For the text-containing cell, return its midpoint in (X, Y) coordinate format. 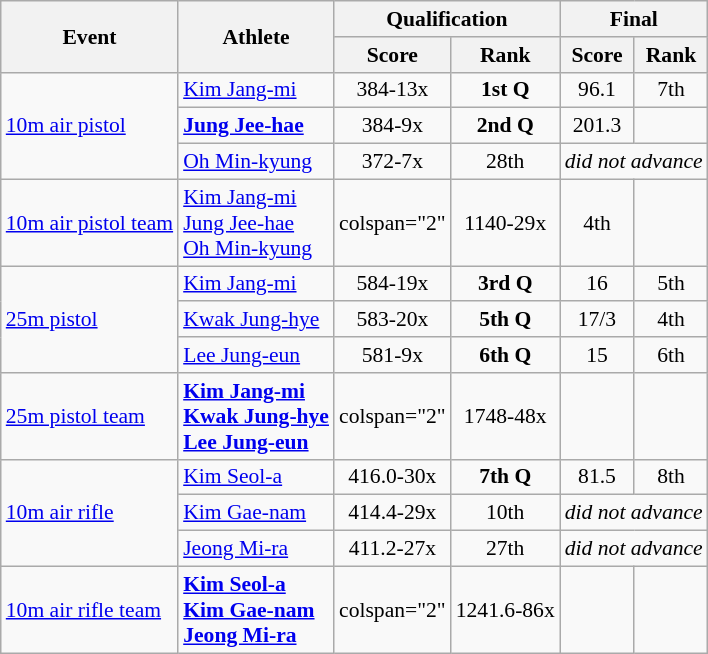
10m air rifle (90, 512)
Kwak Jung-hye (256, 320)
Kim Seol-aKim Gae-namJeong Mi-ra (256, 610)
25m pistol team (90, 416)
8th (671, 477)
583-20x (392, 320)
Jeong Mi-ra (256, 549)
7th Q (506, 477)
1241.6-86x (506, 610)
Jung Jee-hae (256, 126)
15 (597, 355)
7th (671, 90)
81.5 (597, 477)
1st Q (506, 90)
584-19x (392, 284)
5th Q (506, 320)
28th (506, 162)
10m air pistol team (90, 222)
3rd Q (506, 284)
201.3 (597, 126)
5th (671, 284)
Final (634, 19)
10m air rifle team (90, 610)
27th (506, 549)
96.1 (597, 90)
Kim Jang-miJung Jee-haeOh Min-kyung (256, 222)
2nd Q (506, 126)
Lee Jung-eun (256, 355)
10th (506, 513)
25m pistol (90, 320)
Athlete (256, 36)
Oh Min-kyung (256, 162)
581-9x (392, 355)
Event (90, 36)
Kim Gae-nam (256, 513)
384-13x (392, 90)
Kim Jang-miKwak Jung-hyeLee Jung-eun (256, 416)
411.2-27x (392, 549)
Qualification (447, 19)
6th Q (506, 355)
1748-48x (506, 416)
1140-29x (506, 222)
414.4-29x (392, 513)
17/3 (597, 320)
384-9x (392, 126)
16 (597, 284)
6th (671, 355)
372-7x (392, 162)
10m air pistol (90, 126)
416.0-30x (392, 477)
Kim Seol-a (256, 477)
